Find where the given text appears and provide that cell's center as [x, y] coordinate. 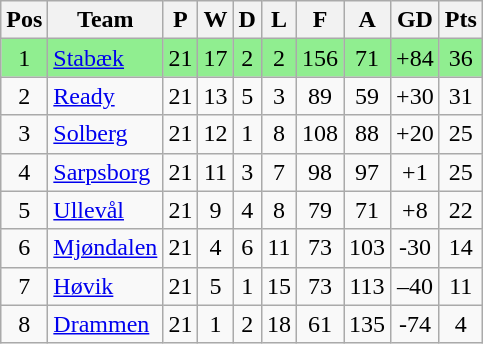
A [368, 20]
79 [320, 210]
+84 [416, 58]
113 [368, 286]
Mjøndalen [106, 248]
Stabæk [106, 58]
88 [368, 134]
W [216, 20]
-30 [416, 248]
L [278, 20]
+30 [416, 96]
22 [460, 210]
–40 [416, 286]
Team [106, 20]
103 [368, 248]
GD [416, 20]
-74 [416, 324]
D [247, 20]
Drammen [106, 324]
F [320, 20]
18 [278, 324]
+8 [416, 210]
89 [320, 96]
Pts [460, 20]
13 [216, 96]
+1 [416, 172]
9 [216, 210]
108 [320, 134]
156 [320, 58]
31 [460, 96]
14 [460, 248]
Sarpsborg [106, 172]
36 [460, 58]
15 [278, 286]
+20 [416, 134]
Pos [24, 20]
61 [320, 324]
98 [320, 172]
135 [368, 324]
17 [216, 58]
Solberg [106, 134]
59 [368, 96]
Ready [106, 96]
P [180, 20]
97 [368, 172]
Høvik [106, 286]
12 [216, 134]
Ullevål [106, 210]
